Return the [x, y] coordinate for the center point of the cell that contains the specified text.  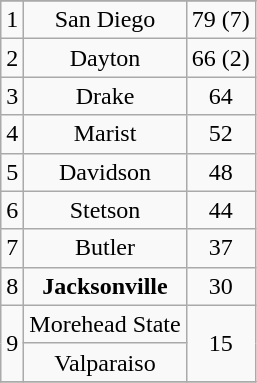
64 [220, 96]
1 [12, 20]
Morehead State [105, 324]
44 [220, 210]
52 [220, 134]
3 [12, 96]
2 [12, 58]
8 [12, 286]
6 [12, 210]
Jacksonville [105, 286]
66 (2) [220, 58]
37 [220, 248]
30 [220, 286]
San Diego [105, 20]
5 [12, 172]
15 [220, 343]
7 [12, 248]
Stetson [105, 210]
79 (7) [220, 20]
Butler [105, 248]
9 [12, 343]
48 [220, 172]
Valparaiso [105, 362]
Davidson [105, 172]
Dayton [105, 58]
Marist [105, 134]
Drake [105, 96]
4 [12, 134]
